Provide the [X, Y] coordinate of the cell's center where the given text is located.  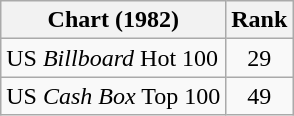
Chart (1982) [114, 20]
US Cash Box Top 100 [114, 96]
US Billboard Hot 100 [114, 58]
49 [260, 96]
29 [260, 58]
Rank [260, 20]
